Find where the given text appears and provide that cell's center as (X, Y) coordinate. 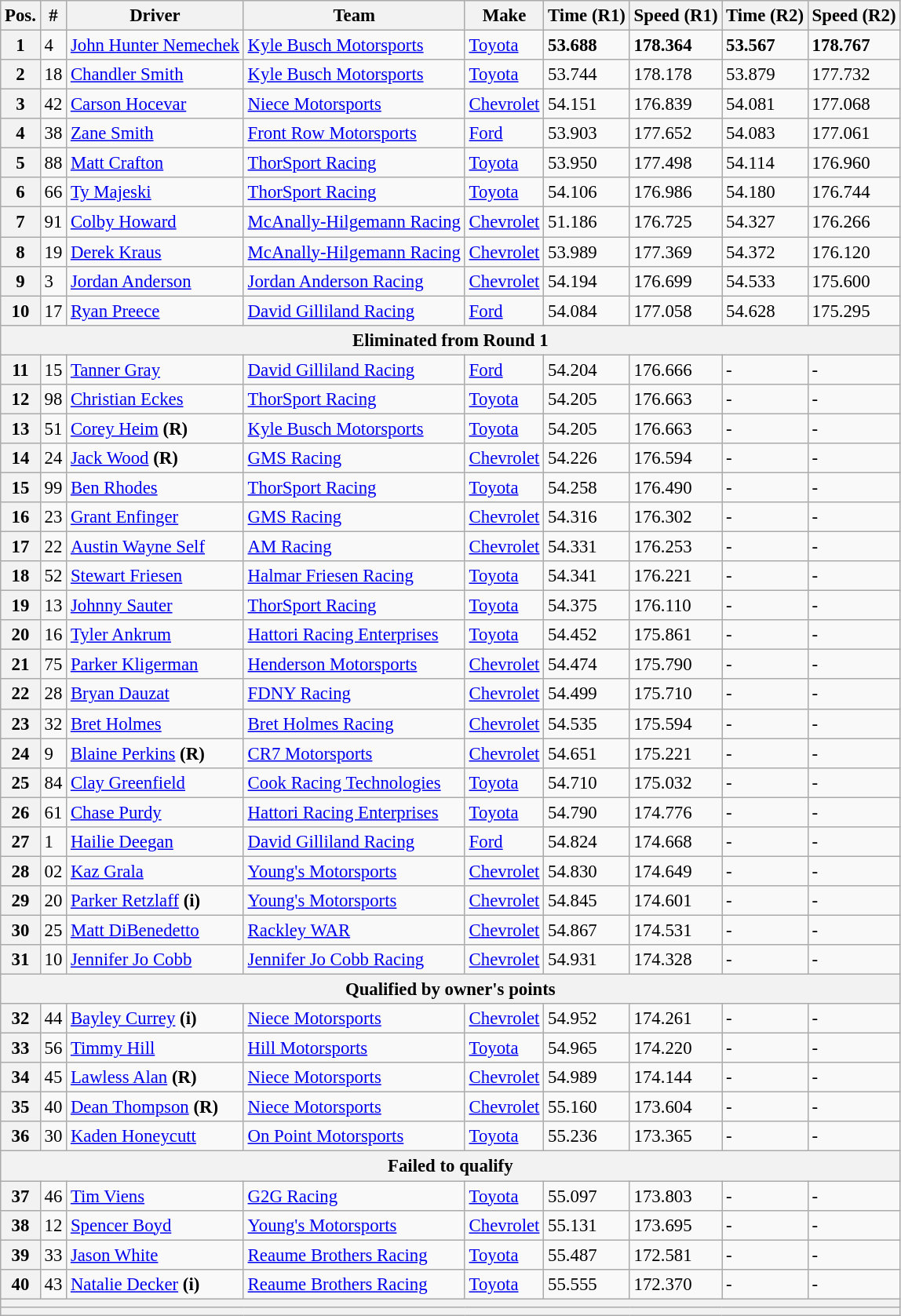
55.555 (587, 1284)
177.652 (676, 133)
54.867 (587, 930)
98 (53, 399)
53.950 (587, 163)
Hill Motorsports (354, 1048)
54.452 (587, 635)
45 (53, 1077)
Eliminated from Round 1 (450, 340)
Jack Wood (R) (155, 458)
Bret Holmes (155, 724)
53.903 (587, 133)
174.776 (676, 812)
54.151 (587, 104)
29 (20, 901)
Zane Smith (155, 133)
Pos. (20, 16)
39 (20, 1255)
55.131 (587, 1225)
Tanner Gray (155, 370)
54.180 (765, 192)
66 (53, 192)
Qualified by owner's points (450, 990)
Stewart Friesen (155, 576)
26 (20, 812)
175.790 (676, 665)
Hailie Deegan (155, 842)
Time (R2) (765, 16)
61 (53, 812)
54.372 (765, 252)
84 (53, 782)
55.097 (587, 1196)
176.253 (676, 547)
Matt Crafton (155, 163)
Spencer Boyd (155, 1225)
36 (20, 1137)
54.824 (587, 842)
174.144 (676, 1077)
Ben Rhodes (155, 487)
178.767 (854, 46)
54.535 (587, 724)
175.710 (676, 694)
Driver (155, 16)
177.498 (676, 163)
G2G Racing (354, 1196)
54.114 (765, 163)
53.989 (587, 252)
51.186 (587, 222)
54.474 (587, 665)
Jennifer Jo Cobb Racing (354, 960)
75 (53, 665)
27 (20, 842)
Make (504, 16)
176.666 (676, 370)
Tim Viens (155, 1196)
176.699 (676, 281)
43 (53, 1284)
177.732 (854, 75)
Carson Hocevar (155, 104)
Kaden Honeycutt (155, 1137)
175.221 (676, 753)
CR7 Motorsports (354, 753)
54.651 (587, 753)
Front Row Motorsports (354, 133)
51 (53, 428)
174.649 (676, 871)
88 (53, 163)
176.266 (854, 222)
Henderson Motorsports (354, 665)
Parker Kligerman (155, 665)
53.567 (765, 46)
Jennifer Jo Cobb (155, 960)
54.083 (765, 133)
Austin Wayne Self (155, 547)
Matt DiBenedetto (155, 930)
56 (53, 1048)
54.081 (765, 104)
14 (20, 458)
Rackley WAR (354, 930)
54.226 (587, 458)
34 (20, 1077)
Blaine Perkins (R) (155, 753)
On Point Motorsports (354, 1137)
Corey Heim (R) (155, 428)
173.365 (676, 1137)
54.989 (587, 1077)
7 (20, 222)
Halmar Friesen Racing (354, 576)
54.845 (587, 901)
# (53, 16)
176.120 (854, 252)
178.178 (676, 75)
55.160 (587, 1107)
54.331 (587, 547)
Ty Majeski (155, 192)
6 (20, 192)
54.499 (587, 694)
54.258 (587, 487)
Grant Enfinger (155, 517)
91 (53, 222)
Colby Howard (155, 222)
54.106 (587, 192)
54.790 (587, 812)
Derek Kraus (155, 252)
Natalie Decker (i) (155, 1284)
176.960 (854, 163)
55.236 (587, 1137)
174.531 (676, 930)
175.600 (854, 281)
Chandler Smith (155, 75)
54.830 (587, 871)
174.668 (676, 842)
Speed (R1) (676, 16)
Lawless Alan (R) (155, 1077)
11 (20, 370)
54.533 (765, 281)
53.688 (587, 46)
Christian Eckes (155, 399)
Parker Retzlaff (i) (155, 901)
177.061 (854, 133)
Ryan Preece (155, 311)
Bayley Currey (i) (155, 1019)
177.068 (854, 104)
Jordan Anderson Racing (354, 281)
Johnny Sauter (155, 606)
54.316 (587, 517)
55.487 (587, 1255)
177.058 (676, 311)
Failed to qualify (450, 1166)
Speed (R2) (854, 16)
54.710 (587, 782)
Timmy Hill (155, 1048)
53.879 (765, 75)
53.744 (587, 75)
173.604 (676, 1107)
2 (20, 75)
54.327 (765, 222)
8 (20, 252)
Jason White (155, 1255)
174.261 (676, 1019)
Bret Holmes Racing (354, 724)
54.628 (765, 311)
35 (20, 1107)
176.221 (676, 576)
54.341 (587, 576)
174.328 (676, 960)
176.302 (676, 517)
99 (53, 487)
Dean Thompson (R) (155, 1107)
54.084 (587, 311)
54.931 (587, 960)
Cook Racing Technologies (354, 782)
44 (53, 1019)
178.364 (676, 46)
02 (53, 871)
Chase Purdy (155, 812)
FDNY Racing (354, 694)
AM Racing (354, 547)
Tyler Ankrum (155, 635)
174.601 (676, 901)
173.695 (676, 1225)
176.110 (676, 606)
54.952 (587, 1019)
176.839 (676, 104)
5 (20, 163)
176.744 (854, 192)
42 (53, 104)
172.370 (676, 1284)
177.369 (676, 252)
21 (20, 665)
176.594 (676, 458)
54.375 (587, 606)
176.986 (676, 192)
Kaz Grala (155, 871)
174.220 (676, 1048)
Clay Greenfield (155, 782)
54.965 (587, 1048)
Bryan Dauzat (155, 694)
46 (53, 1196)
175.032 (676, 782)
172.581 (676, 1255)
175.295 (854, 311)
Jordan Anderson (155, 281)
31 (20, 960)
52 (53, 576)
Time (R1) (587, 16)
175.861 (676, 635)
37 (20, 1196)
54.194 (587, 281)
Team (354, 16)
175.594 (676, 724)
John Hunter Nemechek (155, 46)
173.803 (676, 1196)
176.490 (676, 487)
176.725 (676, 222)
54.204 (587, 370)
